Locate the cell with the specified text and output its [x, y] center coordinate. 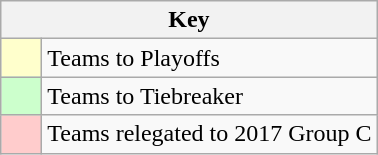
Key [189, 20]
Teams relegated to 2017 Group C [210, 134]
Teams to Tiebreaker [210, 96]
Teams to Playoffs [210, 58]
